Search for the cell housing the specified text and yield its (X, Y) center coordinate. 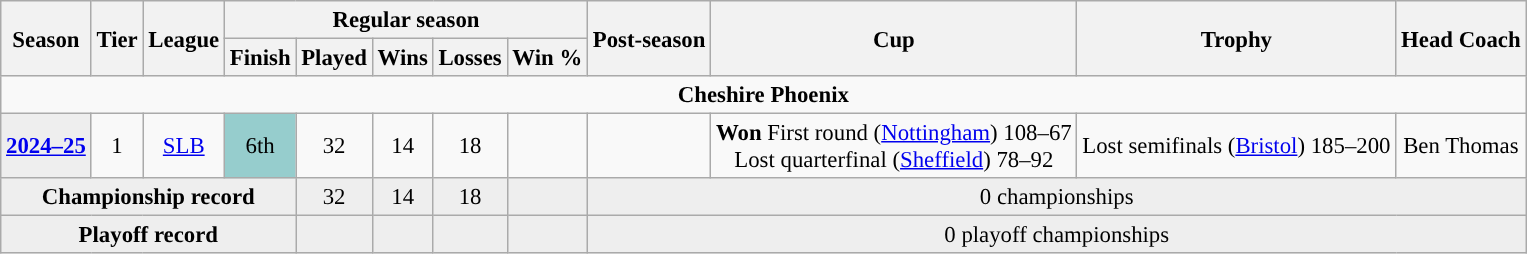
2024–25 (46, 146)
Win % (547, 58)
6th (260, 146)
Lost semifinals (Bristol) 185–200 (1236, 146)
League (184, 38)
Playoff record (148, 235)
Cup (894, 38)
Wins (402, 58)
Won First round (Nottingham) 108–67Lost quarterfinal (Sheffield) 78–92 (894, 146)
SLB (184, 146)
Post-season (648, 38)
Season (46, 38)
Played (334, 58)
Tier (117, 38)
0 championships (1056, 197)
Losses (470, 58)
Championship record (148, 197)
Finish (260, 58)
1 (117, 146)
0 playoff championships (1056, 235)
Regular season (406, 20)
Cheshire Phoenix (764, 95)
Trophy (1236, 38)
Ben Thomas (1461, 146)
Head Coach (1461, 38)
